Capture the cell that displays the provided text and extract its [x, y] central coordinate. 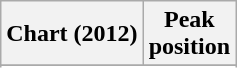
Chart (2012) [72, 34]
Peakposition [189, 34]
